Pinpoint the cell where the given text exists, returning its [X, Y] midpoint coordinate. 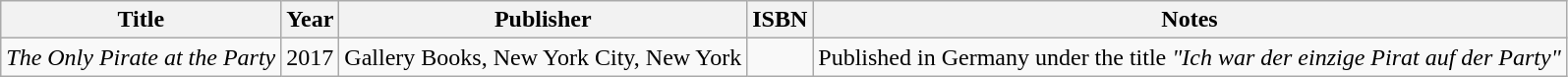
Published in Germany under the title "Ich war der einzige Pirat auf der Party" [1190, 57]
ISBN [781, 20]
Year [311, 20]
Publisher [543, 20]
Notes [1190, 20]
The Only Pirate at the Party [142, 57]
Title [142, 20]
Gallery Books, New York City, New York [543, 57]
2017 [311, 57]
